Extract the (x, y) coordinate from the center of the cell holding the provided text.  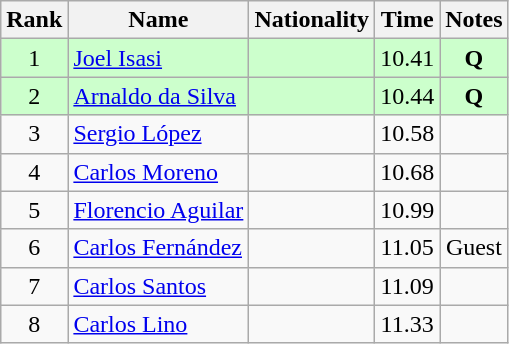
8 (34, 324)
3 (34, 134)
Notes (474, 20)
Nationality (312, 20)
10.58 (408, 134)
11.09 (408, 286)
10.41 (408, 58)
Joel Isasi (158, 58)
Guest (474, 248)
11.33 (408, 324)
10.99 (408, 210)
Carlos Fernández (158, 248)
5 (34, 210)
Time (408, 20)
2 (34, 96)
6 (34, 248)
Carlos Santos (158, 286)
7 (34, 286)
10.44 (408, 96)
Carlos Moreno (158, 172)
Rank (34, 20)
4 (34, 172)
10.68 (408, 172)
11.05 (408, 248)
Carlos Lino (158, 324)
Name (158, 20)
Sergio López (158, 134)
1 (34, 58)
Arnaldo da Silva (158, 96)
Florencio Aguilar (158, 210)
